Scan for the cell matching the given text and deliver its [x, y] coordinate at center. 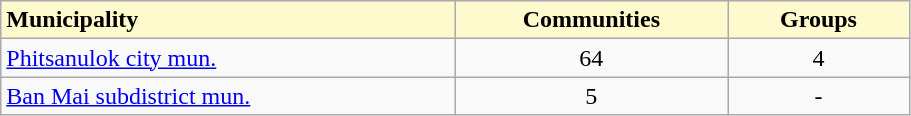
Ban Mai subdistrict mun. [228, 96]
Communities [592, 20]
5 [592, 96]
- [819, 96]
Groups [819, 20]
64 [592, 58]
Phitsanulok city mun. [228, 58]
Municipality [228, 20]
4 [819, 58]
